Return the [X, Y] coordinate for the center point of the cell that contains the specified text.  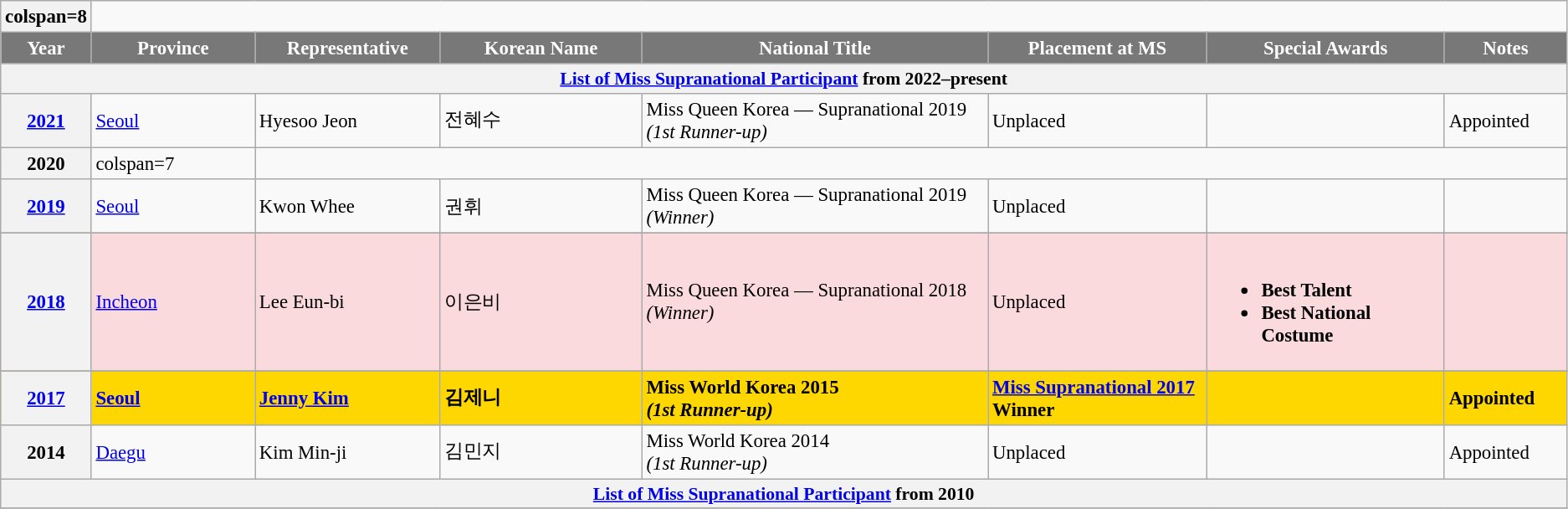
Incheon [172, 302]
2021 [46, 121]
colspan=7 [172, 163]
Lee Eun-bi [348, 302]
Representative [348, 49]
National Title [815, 49]
Kim Min-ji [348, 452]
List of Miss Supranational Participant from 2010 [784, 494]
Province [172, 49]
전혜수 [541, 121]
2019 [46, 206]
Best TalentBest National Costume [1325, 302]
Year [46, 49]
Miss Queen Korea — Supranational 2019 (1st Runner-up) [815, 121]
Kwon Whee [348, 206]
2018 [46, 302]
colspan=8 [46, 17]
Miss Supranational 2017 Winner [1098, 398]
Miss World Korea 2015 (1st Runner-up) [815, 398]
2017 [46, 398]
Placement at MS [1098, 49]
권휘 [541, 206]
Daegu [172, 452]
Miss Queen Korea — Supranational 2019 (Winner) [815, 206]
Korean Name [541, 49]
이은비 [541, 302]
2014 [46, 452]
Notes [1505, 49]
List of Miss Supranational Participant from 2022–present [784, 79]
Hyesoo Jeon [348, 121]
김민지 [541, 452]
Special Awards [1325, 49]
김제니 [541, 398]
Jenny Kim [348, 398]
2020 [46, 163]
Miss Queen Korea — Supranational 2018 (Winner) [815, 302]
Miss World Korea 2014 (1st Runner-up) [815, 452]
